Detect which cell encompasses the target text, then output its [x, y] center coordinate. 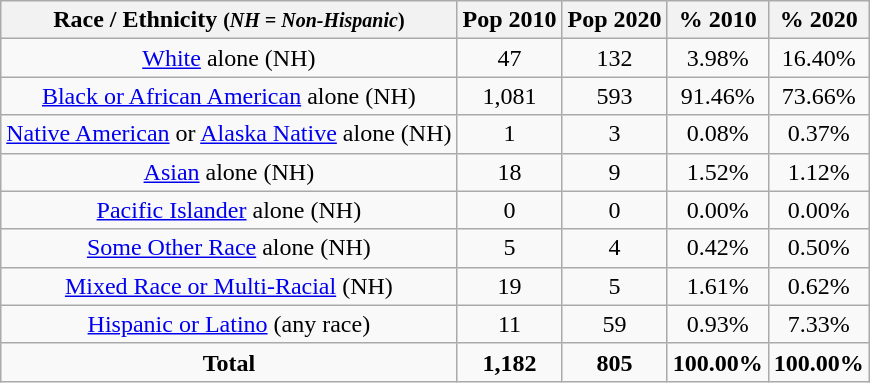
% 2010 [718, 20]
1.52% [718, 172]
47 [510, 58]
1,182 [510, 362]
1,081 [510, 96]
Hispanic or Latino (any race) [229, 324]
1.12% [818, 172]
Asian alone (NH) [229, 172]
Race / Ethnicity (NH = Non-Hispanic) [229, 20]
Black or African American alone (NH) [229, 96]
White alone (NH) [229, 58]
132 [614, 58]
% 2020 [818, 20]
1.61% [718, 286]
Mixed Race or Multi-Racial (NH) [229, 286]
73.66% [818, 96]
Some Other Race alone (NH) [229, 248]
7.33% [818, 324]
Pop 2010 [510, 20]
Pop 2020 [614, 20]
11 [510, 324]
Native American or Alaska Native alone (NH) [229, 134]
3 [614, 134]
0.08% [718, 134]
3.98% [718, 58]
4 [614, 248]
0.37% [818, 134]
18 [510, 172]
Pacific Islander alone (NH) [229, 210]
91.46% [718, 96]
593 [614, 96]
Total [229, 362]
9 [614, 172]
1 [510, 134]
59 [614, 324]
16.40% [818, 58]
805 [614, 362]
0.42% [718, 248]
19 [510, 286]
0.93% [718, 324]
0.62% [818, 286]
0.50% [818, 248]
